Output the [X, Y] coordinate of the center of the cell containing the given text.  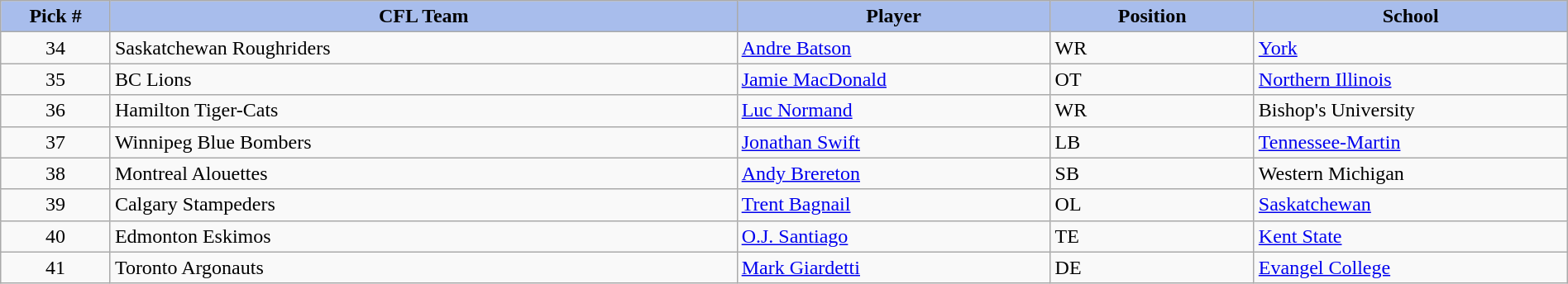
Jonathan Swift [893, 142]
Western Michigan [1411, 173]
School [1411, 17]
Position [1152, 17]
Winnipeg Blue Bombers [423, 142]
DE [1152, 267]
TE [1152, 236]
OT [1152, 79]
LB [1152, 142]
Toronto Argonauts [423, 267]
36 [56, 111]
Andy Brereton [893, 173]
Saskatchewan [1411, 205]
BC Lions [423, 79]
Player [893, 17]
CFL Team [423, 17]
Saskatchewan Roughriders [423, 48]
OL [1152, 205]
39 [56, 205]
Pick # [56, 17]
Edmonton Eskimos [423, 236]
35 [56, 79]
41 [56, 267]
Montreal Alouettes [423, 173]
Evangel College [1411, 267]
Luc Normand [893, 111]
37 [56, 142]
Andre Batson [893, 48]
Calgary Stampeders [423, 205]
40 [56, 236]
O.J. Santiago [893, 236]
38 [56, 173]
34 [56, 48]
Northern Illinois [1411, 79]
Tennessee-Martin [1411, 142]
Jamie MacDonald [893, 79]
Trent Bagnail [893, 205]
York [1411, 48]
SB [1152, 173]
Bishop's University [1411, 111]
Hamilton Tiger-Cats [423, 111]
Mark Giardetti [893, 267]
Kent State [1411, 236]
